Capture the cell that displays the provided text and extract its (x, y) central coordinate. 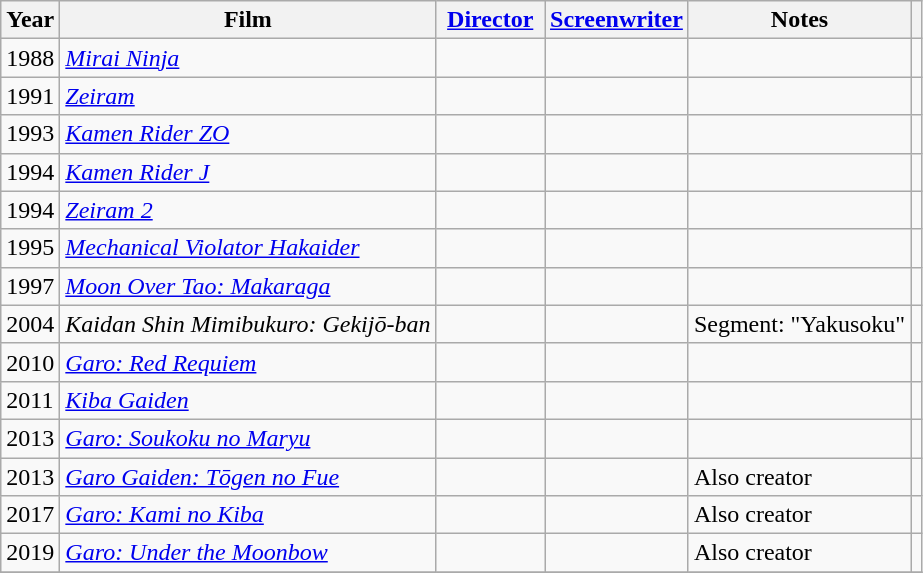
Director (490, 20)
Garo: Kami no Kiba (248, 515)
Segment: "Yakusoku" (799, 324)
1988 (30, 58)
Mechanical Violator Hakaider (248, 248)
Moon Over Tao: Makaraga (248, 286)
Screenwriter (616, 20)
Kiba Gaiden (248, 400)
Garo: Soukoku no Maryu (248, 438)
2011 (30, 400)
Garo: Under the Moonbow (248, 553)
1995 (30, 248)
1993 (30, 134)
Kaidan Shin Mimibukuro: Gekijō-ban (248, 324)
Garo: Red Requiem (248, 362)
Notes (799, 20)
2019 (30, 553)
Kamen Rider J (248, 172)
Year (30, 20)
Zeiram (248, 96)
2010 (30, 362)
2017 (30, 515)
Kamen Rider ZO (248, 134)
Zeiram 2 (248, 210)
Film (248, 20)
2004 (30, 324)
1991 (30, 96)
Garo Gaiden: Tōgen no Fue (248, 477)
Mirai Ninja (248, 58)
1997 (30, 286)
